Extract the (x, y) coordinate from the center of the cell holding the provided text.  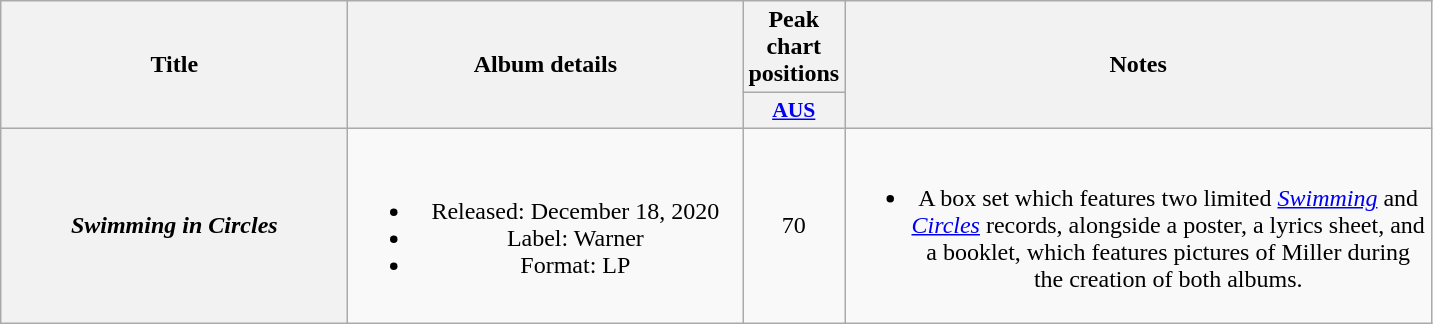
AUS (794, 111)
Released: December 18, 2020Label: WarnerFormat: LP (546, 225)
Notes (1138, 65)
70 (794, 225)
Peak chart positions (794, 47)
Album details (546, 65)
Title (174, 65)
Swimming in Circles (174, 225)
